Provide the (x, y) coordinate of the cell's center where the given text is located.  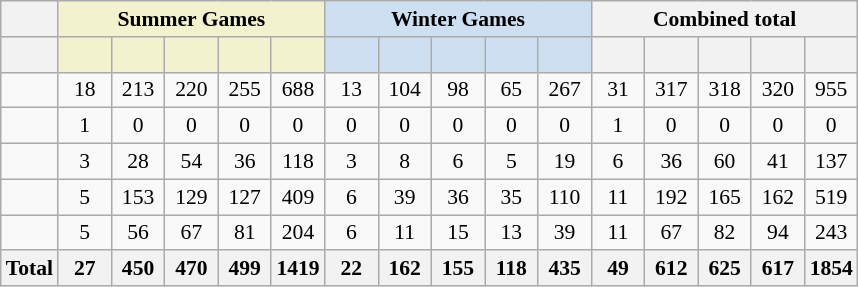
Total (30, 268)
255 (244, 90)
49 (618, 268)
81 (244, 232)
450 (138, 268)
612 (672, 268)
155 (458, 268)
220 (192, 90)
Combined total (724, 19)
41 (778, 161)
320 (778, 90)
192 (672, 197)
519 (832, 197)
1854 (832, 268)
318 (724, 90)
110 (564, 197)
153 (138, 197)
129 (192, 197)
31 (618, 90)
213 (138, 90)
204 (298, 232)
82 (724, 232)
617 (778, 268)
127 (244, 197)
435 (564, 268)
625 (724, 268)
955 (832, 90)
165 (724, 197)
65 (512, 90)
267 (564, 90)
54 (192, 161)
27 (84, 268)
104 (404, 90)
18 (84, 90)
Summer Games (192, 19)
22 (352, 268)
35 (512, 197)
15 (458, 232)
688 (298, 90)
28 (138, 161)
Winter Games (458, 19)
94 (778, 232)
317 (672, 90)
243 (832, 232)
56 (138, 232)
98 (458, 90)
409 (298, 197)
470 (192, 268)
499 (244, 268)
137 (832, 161)
60 (724, 161)
1419 (298, 268)
19 (564, 161)
8 (404, 161)
